Find where the given text appears and provide that cell's center as [X, Y] coordinate. 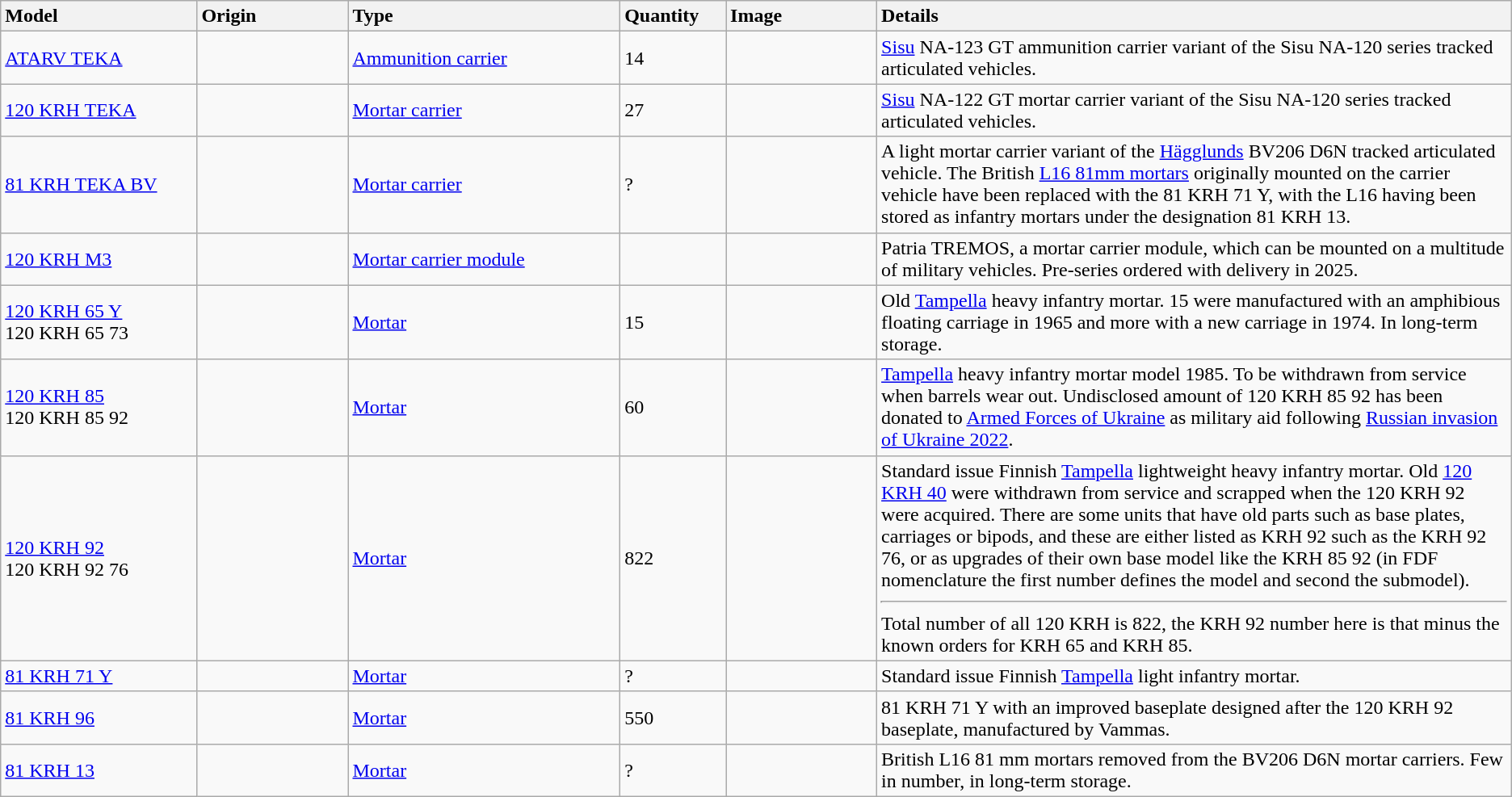
Standard issue Finnish Tampella light infantry mortar. [1195, 676]
Ammunition carrier [485, 58]
Details [1195, 16]
Sisu NA-123 GT ammunition carrier variant of the Sisu NA-120 series tracked articulated vehicles. [1195, 58]
81 KRH 71 Y with an improved baseplate designed after the 120 KRH 92 baseplate, manufactured by Vammas. [1195, 717]
120 KRH 85120 KRH 85 92 [99, 407]
Type [485, 16]
60 [674, 407]
Model [99, 16]
550 [674, 717]
81 KRH TEKA BV [99, 184]
120 KRH TEKA [99, 110]
Quantity [674, 16]
81 KRH 71 Y [99, 676]
120 KRH M3 [99, 258]
14 [674, 58]
120 KRH 92120 KRH 92 76 [99, 558]
Mortar carrier module [485, 258]
27 [674, 110]
Patria TREMOS, a mortar carrier module, which can be mounted on a multitude of military vehicles. Pre-series ordered with delivery in 2025. [1195, 258]
81 KRH 13 [99, 770]
822 [674, 558]
81 KRH 96 [99, 717]
Origin [273, 16]
120 KRH 65 Y120 KRH 65 73 [99, 322]
Image [801, 16]
15 [674, 322]
ATARV TEKA [99, 58]
Sisu NA-122 GT mortar carrier variant of the Sisu NA-120 series tracked articulated vehicles. [1195, 110]
British L16 81 mm mortars removed from the BV206 D6N mortar carriers. Few in number, in long-term storage. [1195, 770]
